For the text-containing cell, return its midpoint in (X, Y) coordinate format. 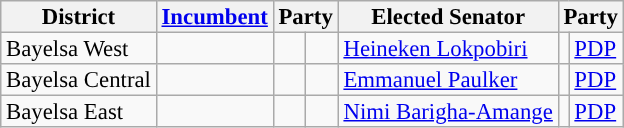
Bayelsa West (78, 49)
Emmanuel Paulker (448, 80)
Bayelsa East (78, 112)
Heineken Lokpobiri (448, 49)
Bayelsa Central (78, 80)
Elected Senator (448, 17)
Incumbent (214, 17)
Nimi Barigha-Amange (448, 112)
District (78, 17)
